Pinpoint the cell where the given text exists, returning its [X, Y] midpoint coordinate. 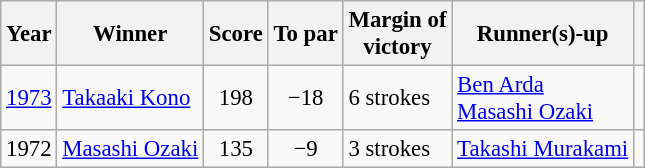
6 strokes [398, 98]
135 [236, 149]
−9 [306, 149]
198 [236, 98]
To par [306, 34]
Masashi Ozaki [130, 149]
3 strokes [398, 149]
Takashi Murakami [543, 149]
1972 [29, 149]
Margin ofvictory [398, 34]
1973 [29, 98]
Runner(s)-up [543, 34]
Winner [130, 34]
Takaaki Kono [130, 98]
Year [29, 34]
Ben Arda Masashi Ozaki [543, 98]
−18 [306, 98]
Score [236, 34]
